Output the (X, Y) coordinate of the center of the cell containing the given text.  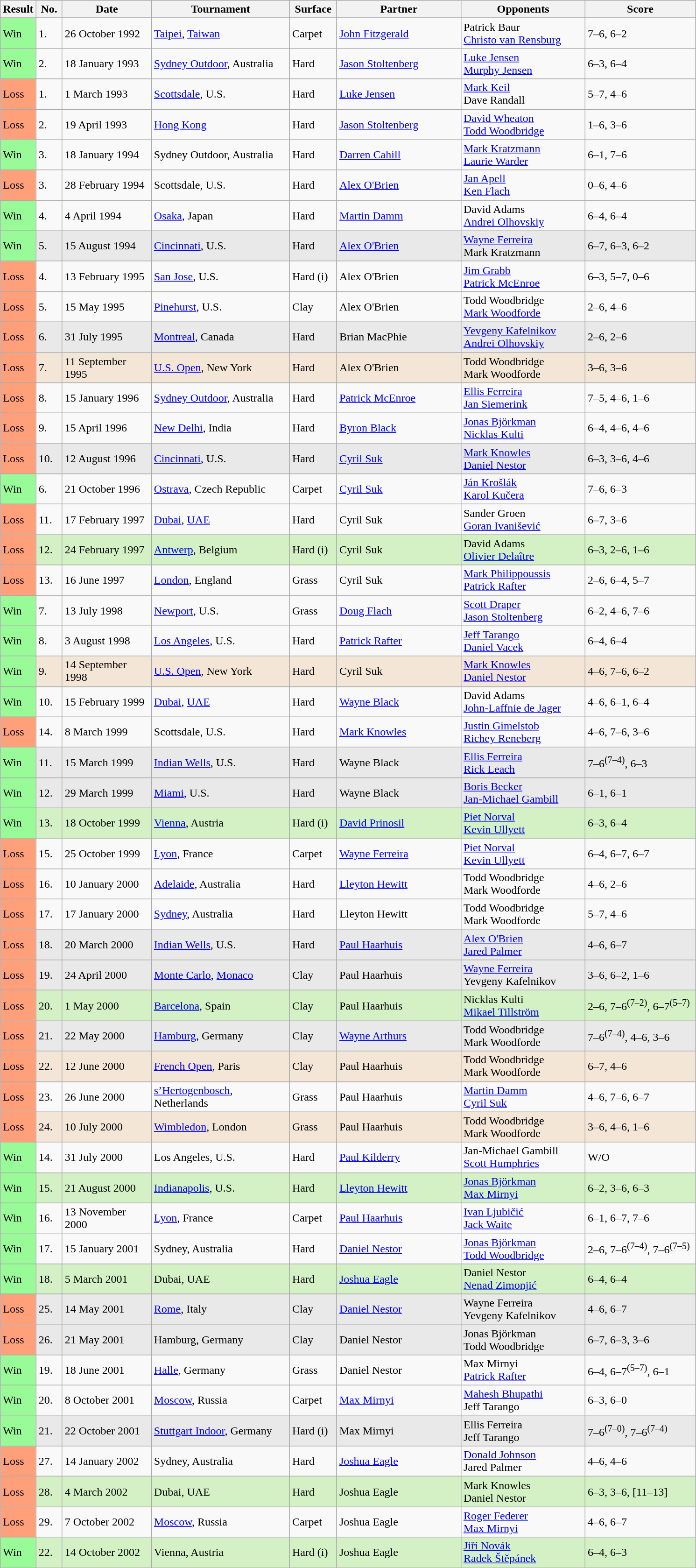
Wayne Arthurs (399, 1036)
15 January 2001 (106, 1249)
17 February 1997 (106, 519)
15 February 1999 (106, 701)
6–3, 3–6, 4–6 (640, 459)
Ellis Ferreira Jeff Tarango (523, 1431)
Jan-Michael Gambill Scott Humphries (523, 1157)
8 March 1999 (106, 732)
Date (106, 9)
20 March 2000 (106, 945)
12 August 1996 (106, 459)
John Fitzgerald (399, 34)
Newport, U.S. (220, 611)
6–4, 6–7, 6–7 (640, 854)
15 January 1996 (106, 398)
Yevgeny Kafelnikov Andrei Olhovskiy (523, 337)
25. (49, 1309)
31 July 2000 (106, 1157)
New Delhi, India (220, 429)
Ján Krošlák Karol Kučera (523, 489)
10 July 2000 (106, 1127)
6–1, 6–1 (640, 793)
Patrick McEnroe (399, 398)
25 October 1999 (106, 854)
Wayne Ferreira (399, 854)
21 August 2000 (106, 1188)
13 November 2000 (106, 1218)
7–5, 4–6, 1–6 (640, 398)
1–6, 3–6 (640, 124)
28. (49, 1491)
12 June 2000 (106, 1067)
6–2, 3–6, 6–3 (640, 1188)
Sander Groen Goran Ivanišević (523, 519)
17 January 2000 (106, 914)
14 May 2001 (106, 1309)
Score (640, 9)
21 May 2001 (106, 1339)
13 July 1998 (106, 611)
1 March 1993 (106, 94)
26 October 1992 (106, 34)
1 May 2000 (106, 1006)
Pinehurst, U.S. (220, 306)
4–6, 7–6, 6–2 (640, 671)
6–4, 6–7(5–7), 6–1 (640, 1370)
6–3, 5–7, 0–6 (640, 276)
3–6, 4–6, 1–6 (640, 1127)
David Wheaton Todd Woodbridge (523, 124)
7–6, 6–2 (640, 34)
Darren Cahill (399, 155)
David Prinosil (399, 823)
18 January 1993 (106, 64)
Hong Kong (220, 124)
15 May 1995 (106, 306)
Ivan Ljubičić Jack Waite (523, 1218)
3–6, 6–2, 1–6 (640, 975)
Daniel Nestor Nenad Zimonjić (523, 1278)
6–1, 6–7, 7–6 (640, 1218)
6–7, 4–6 (640, 1067)
Jonas Björkman Max Mirnyi (523, 1188)
4 April 1994 (106, 216)
28 February 1994 (106, 185)
24 April 2000 (106, 975)
Jim Grabb Patrick McEnroe (523, 276)
11 September 1995 (106, 367)
7–6(7–4), 4–6, 3–6 (640, 1036)
6–3, 6–0 (640, 1401)
19 April 1993 (106, 124)
Paul Kilderry (399, 1157)
7–6(7–0), 7–6(7–4) (640, 1431)
21 October 1996 (106, 489)
26 June 2000 (106, 1096)
Adelaide, Australia (220, 884)
5 March 2001 (106, 1278)
24 February 1997 (106, 550)
Roger Federer Max Mirnyi (523, 1522)
Mark Knowles (399, 732)
24. (49, 1127)
Scott Draper Jason Stoltenberg (523, 611)
6–1, 7–6 (640, 155)
San Jose, U.S. (220, 276)
29 March 1999 (106, 793)
Brian MacPhie (399, 337)
4–6, 2–6 (640, 884)
Miami, U.S. (220, 793)
Tournament (220, 9)
Wayne Ferreira Mark Kratzmann (523, 246)
Luke Jensen Murphy Jensen (523, 64)
Indianapolis, U.S. (220, 1188)
Max Mirnyi Patrick Rafter (523, 1370)
Jiří Novák Radek Štěpánek (523, 1552)
Luke Jensen (399, 94)
15 August 1994 (106, 246)
Opponents (523, 9)
Wimbledon, London (220, 1127)
Ostrava, Czech Republic (220, 489)
22 May 2000 (106, 1036)
Halle, Germany (220, 1370)
23. (49, 1096)
14 September 1998 (106, 671)
Mahesh Bhupathi Jeff Tarango (523, 1401)
16 June 1997 (106, 580)
Jeff Tarango Daniel Vacek (523, 641)
Alex O'Brien Jared Palmer (523, 945)
15 April 1996 (106, 429)
7 October 2002 (106, 1522)
Mark Keil Dave Randall (523, 94)
Boris Becker Jan-Michael Gambill (523, 793)
Patrick Rafter (399, 641)
6–2, 4–6, 7–6 (640, 611)
Martin Damm Cyril Suk (523, 1096)
15 March 1999 (106, 762)
6–3, 3–6, [11–13] (640, 1491)
3 August 1998 (106, 641)
4–6, 7–6, 3–6 (640, 732)
W/O (640, 1157)
27. (49, 1462)
Mark Kratzmann Laurie Warder (523, 155)
2–6, 4–6 (640, 306)
18 October 1999 (106, 823)
Jonas Björkman Nicklas Kulti (523, 429)
Montreal, Canada (220, 337)
26. (49, 1339)
14 October 2002 (106, 1552)
Ellis Ferreira Rick Leach (523, 762)
2–6, 2–6 (640, 337)
Byron Black (399, 429)
6–4, 6–3 (640, 1552)
4–6, 7–6, 6–7 (640, 1096)
29. (49, 1522)
2–6, 6–4, 5–7 (640, 580)
Result (18, 9)
Rome, Italy (220, 1309)
Antwerp, Belgium (220, 550)
7–6(7–4), 6–3 (640, 762)
Taipei, Taiwan (220, 34)
4 March 2002 (106, 1491)
14 January 2002 (106, 1462)
8 October 2001 (106, 1401)
Patrick Baur Christo van Rensburg (523, 34)
Martin Damm (399, 216)
Doug Flach (399, 611)
Monte Carlo, Monaco (220, 975)
Surface (313, 9)
Stuttgart Indoor, Germany (220, 1431)
6–7, 3–6 (640, 519)
18 January 1994 (106, 155)
David Adams Andrei Olhovskiy (523, 216)
10 January 2000 (106, 884)
French Open, Paris (220, 1067)
Justin Gimelstob Richey Reneberg (523, 732)
No. (49, 9)
Partner (399, 9)
3–6, 3–6 (640, 367)
6–7, 6–3, 6–2 (640, 246)
Mark Philippoussis Patrick Rafter (523, 580)
Ellis Ferreira Jan Siemerink (523, 398)
Jan Apell Ken Flach (523, 185)
David Adams Olivier Delaître (523, 550)
Nicklas Kulti Mikael Tillström (523, 1006)
4–6, 6–1, 6–4 (640, 701)
31 July 1995 (106, 337)
18 June 2001 (106, 1370)
22 October 2001 (106, 1431)
6–7, 6–3, 3–6 (640, 1339)
Osaka, Japan (220, 216)
David Adams John-Laffnie de Jager (523, 701)
2–6, 7–6(7–4), 7–6(7–5) (640, 1249)
s’Hertogenbosch, Netherlands (220, 1096)
6–4, 4–6, 4–6 (640, 429)
London, England (220, 580)
7–6, 6–3 (640, 489)
Barcelona, Spain (220, 1006)
13 February 1995 (106, 276)
2–6, 7–6(7–2), 6–7(5–7) (640, 1006)
6–3, 2–6, 1–6 (640, 550)
4–6, 4–6 (640, 1462)
Donald Johnson Jared Palmer (523, 1462)
0–6, 4–6 (640, 185)
